Detect which cell encompasses the target text, then output its (X, Y) center coordinate. 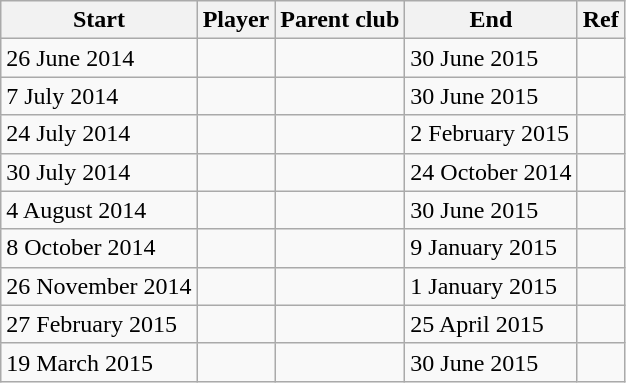
24 July 2014 (99, 134)
Player (236, 20)
7 July 2014 (99, 96)
26 November 2014 (99, 286)
Ref (600, 20)
1 January 2015 (491, 286)
27 February 2015 (99, 324)
30 July 2014 (99, 172)
8 October 2014 (99, 248)
25 April 2015 (491, 324)
Start (99, 20)
4 August 2014 (99, 210)
Parent club (340, 20)
24 October 2014 (491, 172)
26 June 2014 (99, 58)
9 January 2015 (491, 248)
2 February 2015 (491, 134)
End (491, 20)
19 March 2015 (99, 362)
